Scan for the cell matching the given text and deliver its [X, Y] coordinate at center. 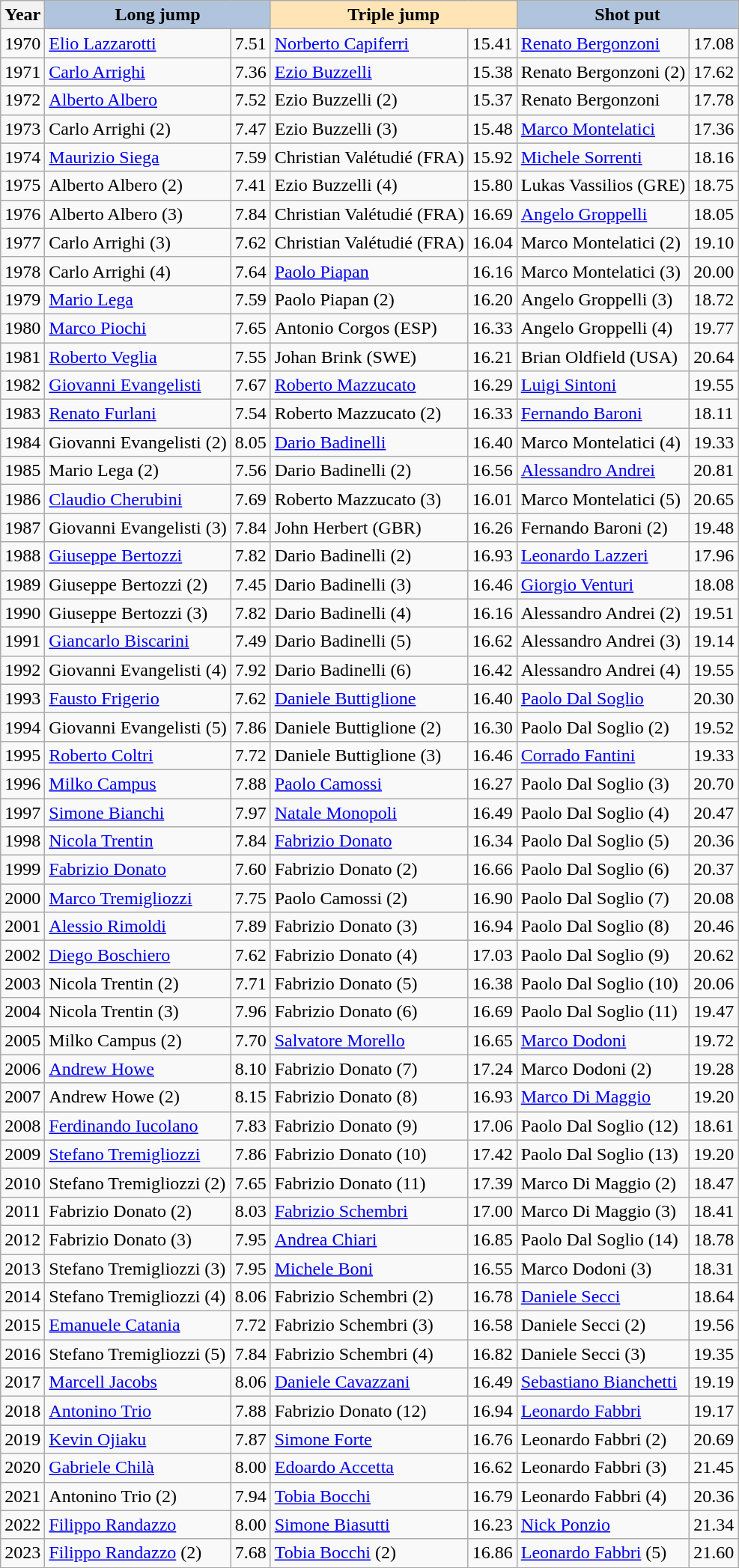
16.55 [493, 1269]
18.64 [714, 1297]
15.92 [493, 157]
19.28 [714, 1069]
16.76 [493, 1439]
16.65 [493, 1040]
1985 [22, 471]
Simone Bianchi [138, 812]
20.46 [714, 927]
Paolo Camossi (2) [369, 898]
7.96 [250, 1012]
18.16 [714, 157]
Maurizio Siega [138, 157]
17.36 [714, 129]
Angelo Groppelli [603, 214]
17.00 [493, 1211]
Carlo Arrighi (3) [138, 242]
Corrado Fantini [603, 755]
Stefano Tremigliozzi (2) [138, 1183]
Angelo Groppelli (3) [603, 299]
Paolo Dal Soglio [603, 698]
1977 [22, 242]
Giorgio Venturi [603, 585]
16.20 [493, 299]
16.30 [493, 727]
Fabrizio Donato (7) [369, 1069]
Marco Piochi [138, 328]
Fabrizio Donato (12) [369, 1411]
17.03 [493, 955]
7.49 [250, 641]
Paolo Dal Soglio (11) [603, 1012]
Leonardo Fabbri (5) [603, 1553]
1976 [22, 214]
Paolo Dal Soglio (7) [603, 898]
2019 [22, 1439]
Alessandro Andrei (2) [603, 613]
7.47 [250, 129]
Antonino Trio (2) [138, 1496]
7.56 [250, 471]
Dario Badinelli (4) [369, 613]
Leonardo Fabbri (3) [603, 1468]
Nicola Trentin (2) [138, 983]
Fabrizio Schembri (3) [369, 1326]
Alberto Albero (2) [138, 186]
Gabriele Chilà [138, 1468]
Daniele Buttiglione [369, 698]
Filippo Randazzo [138, 1525]
Angelo Groppelli (4) [603, 328]
19.47 [714, 1012]
Fabrizio Schembri (2) [369, 1297]
Fabrizio Donato (8) [369, 1097]
21.45 [714, 1468]
19.48 [714, 528]
2022 [22, 1525]
2018 [22, 1411]
2014 [22, 1297]
Daniele Secci (3) [603, 1354]
2001 [22, 927]
Dario Badinelli (3) [369, 585]
Emanuele Catania [138, 1326]
21.60 [714, 1553]
Leonardo Fabbri (2) [603, 1439]
17.62 [714, 72]
Tobia Bocchi [369, 1496]
1991 [22, 641]
7.97 [250, 812]
8.15 [250, 1097]
Alberto Albero [138, 100]
16.78 [493, 1297]
Alessandro Andrei (3) [603, 641]
2021 [22, 1496]
Marco Tremigliozzi [138, 898]
20.64 [714, 357]
7.45 [250, 585]
19.72 [714, 1040]
7.41 [250, 186]
Marco Montelatici [603, 129]
1995 [22, 755]
2000 [22, 898]
Paolo Dal Soglio (13) [603, 1154]
19.10 [714, 242]
18.08 [714, 585]
16.58 [493, 1326]
Fabrizio Donato (6) [369, 1012]
2008 [22, 1126]
Michele Sorrenti [603, 157]
19.52 [714, 727]
Marco Dodoni (2) [603, 1069]
18.41 [714, 1211]
1978 [22, 271]
20.37 [714, 870]
Paolo Piapan (2) [369, 299]
17.39 [493, 1183]
Dario Badinelli (6) [369, 670]
7.64 [250, 271]
John Herbert (GBR) [369, 528]
Ezio Buzzelli (3) [369, 129]
19.56 [714, 1326]
Ezio Buzzelli (4) [369, 186]
17.06 [493, 1126]
Fernando Baroni [603, 414]
Daniele Buttiglione (3) [369, 755]
2016 [22, 1354]
Stefano Tremigliozzi (5) [138, 1354]
1999 [22, 870]
1981 [22, 357]
17.42 [493, 1154]
Giovanni Evangelisti (4) [138, 670]
17.96 [714, 556]
Daniele Cavazzani [369, 1382]
2011 [22, 1211]
1973 [22, 129]
15.41 [493, 43]
Giovanni Evangelisti (2) [138, 442]
16.26 [493, 528]
Giovanni Evangelisti [138, 385]
Mario Lega (2) [138, 471]
1987 [22, 528]
Carlo Arrighi (4) [138, 271]
Leonardo Fabbri (4) [603, 1496]
Filippo Randazzo (2) [138, 1553]
Sebastiano Bianchetti [603, 1382]
Fabrizio Donato (5) [369, 983]
Marco Montelatici (2) [603, 242]
17.24 [493, 1069]
Ezio Buzzelli [369, 72]
1986 [22, 499]
20.47 [714, 812]
Marco Dodoni (3) [603, 1269]
16.23 [493, 1525]
Dario Badinelli (5) [369, 641]
Natale Monopoli [369, 812]
18.05 [714, 214]
1990 [22, 613]
Paolo Piapan [369, 271]
16.79 [493, 1496]
8.05 [250, 442]
Fausto Frigerio [138, 698]
7.51 [250, 43]
Johan Brink (SWE) [369, 357]
19.14 [714, 641]
Long jump [157, 15]
2003 [22, 983]
Daniele Secci (2) [603, 1326]
2006 [22, 1069]
20.62 [714, 955]
1974 [22, 157]
Year [22, 15]
18.72 [714, 299]
Elio Lazzarotti [138, 43]
16.34 [493, 841]
Fabrizio Schembri (4) [369, 1354]
Lukas Vassilios (GRE) [603, 186]
19.51 [714, 613]
20.70 [714, 784]
Milko Campus [138, 784]
1984 [22, 442]
2010 [22, 1183]
Giancarlo Biscarini [138, 641]
2005 [22, 1040]
2020 [22, 1468]
Marco Montelatici (5) [603, 499]
18.75 [714, 186]
1980 [22, 328]
Marcell Jacobs [138, 1382]
Kevin Ojiaku [138, 1439]
Andrea Chiari [369, 1239]
2013 [22, 1269]
7.71 [250, 983]
Claudio Cherubini [138, 499]
20.06 [714, 983]
16.04 [493, 242]
Alessandro Andrei (4) [603, 670]
20.08 [714, 898]
Mario Lega [138, 299]
Tobia Bocchi (2) [369, 1553]
Paolo Dal Soglio (14) [603, 1239]
19.17 [714, 1411]
1989 [22, 585]
1982 [22, 385]
16.38 [493, 983]
18.31 [714, 1269]
Giovanni Evangelisti (5) [138, 727]
1972 [22, 100]
2009 [22, 1154]
7.89 [250, 927]
Nicola Trentin [138, 841]
Roberto Coltri [138, 755]
Andrew Howe (2) [138, 1097]
1988 [22, 556]
Brian Oldfield (USA) [603, 357]
20.69 [714, 1439]
Marco Di Maggio (2) [603, 1183]
Alberto Albero (3) [138, 214]
19.19 [714, 1382]
1975 [22, 186]
Paolo Dal Soglio (4) [603, 812]
2012 [22, 1239]
16.82 [493, 1354]
Daniele Buttiglione (2) [369, 727]
Luigi Sintoni [603, 385]
Andrew Howe [138, 1069]
1997 [22, 812]
Ferdinando Iucolano [138, 1126]
Michele Boni [369, 1269]
7.75 [250, 898]
Giuseppe Bertozzi (2) [138, 585]
Fabrizio Schembri [369, 1211]
Simone Biasutti [369, 1525]
16.27 [493, 784]
Roberto Mazzucato [369, 385]
21.34 [714, 1525]
Marco Montelatici (3) [603, 271]
Marco Montelatici (4) [603, 442]
Triple jump [394, 15]
2023 [22, 1553]
20.00 [714, 271]
Carlo Arrighi (2) [138, 129]
Nick Ponzio [603, 1525]
18.78 [714, 1239]
Milko Campus (2) [138, 1040]
1992 [22, 670]
16.01 [493, 499]
8.03 [250, 1211]
Stefano Tremigliozzi (3) [138, 1269]
Leonardo Fabbri [603, 1411]
Paolo Dal Soglio (2) [603, 727]
Fabrizio Donato (9) [369, 1126]
19.35 [714, 1354]
Alessio Rimoldi [138, 927]
17.78 [714, 100]
Giuseppe Bertozzi [138, 556]
Dario Badinelli [369, 442]
15.37 [493, 100]
Fabrizio Donato (10) [369, 1154]
Salvatore Morello [369, 1040]
7.70 [250, 1040]
Marco Dodoni [603, 1040]
Stefano Tremigliozzi (4) [138, 1297]
7.52 [250, 100]
Roberto Veglia [138, 357]
7.87 [250, 1439]
Giuseppe Bertozzi (3) [138, 613]
Paolo Camossi [369, 784]
Shot put [627, 15]
Marco Di Maggio (3) [603, 1211]
1979 [22, 299]
Paolo Dal Soglio (3) [603, 784]
7.69 [250, 499]
2015 [22, 1326]
Paolo Dal Soglio (12) [603, 1126]
18.11 [714, 414]
7.60 [250, 870]
Roberto Mazzucato (2) [369, 414]
15.48 [493, 129]
Renato Bergonzoni (2) [603, 72]
16.86 [493, 1553]
Antonino Trio [138, 1411]
Paolo Dal Soglio (8) [603, 927]
Alessandro Andrei [603, 471]
7.68 [250, 1553]
Carlo Arrighi [138, 72]
Paolo Dal Soglio (10) [603, 983]
16.56 [493, 471]
1983 [22, 414]
15.38 [493, 72]
2007 [22, 1097]
Norberto Capiferri [369, 43]
7.55 [250, 357]
Antonio Corgos (ESP) [369, 328]
20.81 [714, 471]
Paolo Dal Soglio (6) [603, 870]
Giovanni Evangelisti (3) [138, 528]
Fabrizio Donato (11) [369, 1183]
Renato Furlani [138, 414]
1996 [22, 784]
16.66 [493, 870]
20.65 [714, 499]
17.08 [714, 43]
Diego Boschiero [138, 955]
18.61 [714, 1126]
15.80 [493, 186]
1971 [22, 72]
16.42 [493, 670]
19.77 [714, 328]
7.36 [250, 72]
16.21 [493, 357]
Marco Di Maggio [603, 1097]
7.67 [250, 385]
Paolo Dal Soglio (9) [603, 955]
2017 [22, 1382]
1993 [22, 698]
Leonardo Lazzeri [603, 556]
Simone Forte [369, 1439]
Stefano Tremigliozzi [138, 1154]
1998 [22, 841]
7.92 [250, 670]
Fabrizio Donato (4) [369, 955]
Nicola Trentin (3) [138, 1012]
Fernando Baroni (2) [603, 528]
16.29 [493, 385]
16.85 [493, 1239]
Roberto Mazzucato (3) [369, 499]
7.94 [250, 1496]
1994 [22, 727]
8.10 [250, 1069]
Daniele Secci [603, 1297]
2004 [22, 1012]
16.90 [493, 898]
7.54 [250, 414]
Edoardo Accetta [369, 1468]
18.47 [714, 1183]
Paolo Dal Soglio (5) [603, 841]
1970 [22, 43]
Ezio Buzzelli (2) [369, 100]
7.83 [250, 1126]
20.30 [714, 698]
2002 [22, 955]
